From the cell containing the given text, extract its center point as (X, Y) coordinate. 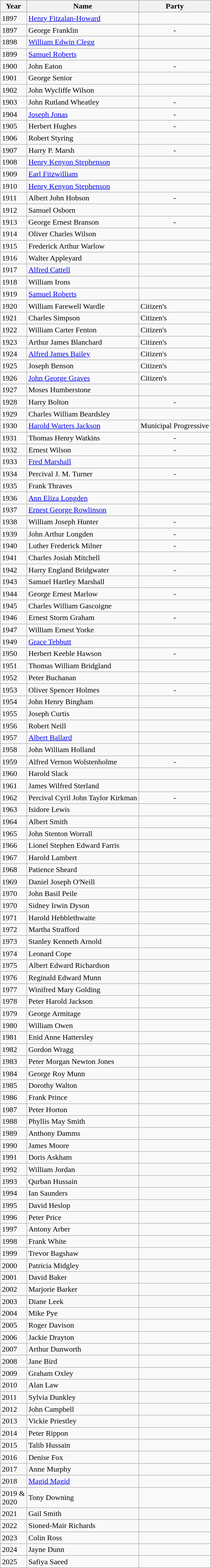
Thomas William Bridgland (83, 666)
Magid Magid (83, 1481)
1923 (14, 342)
1935 (14, 486)
1909 (14, 174)
1924 (14, 354)
2009 (14, 1373)
Herbert Keeble Hawson (83, 654)
1947 (14, 630)
Luther Frederick Milner (83, 546)
Vickie Priestley (83, 1421)
2019 &2020 (14, 1497)
1983 (14, 1061)
1940 (14, 546)
George Senior (83, 78)
Name (83, 6)
Percival Cyril John Taylor Kirkman (83, 798)
1975 (14, 966)
Trevor Bagshaw (83, 1253)
1926 (14, 378)
Graham Oxley (83, 1373)
2005 (14, 1325)
Grace Tebbutt (83, 642)
Albert Ballard (83, 738)
Jackie Drayton (83, 1337)
John Arthur Longden (83, 534)
1996 (14, 1217)
Alfred James Bailey (83, 354)
1980 (14, 1025)
Earl Fitzwilliam (83, 174)
1934 (14, 474)
William Irons (83, 282)
1986 (14, 1097)
Albert John Hobson (83, 198)
George Armitage (83, 1014)
John Eaton (83, 66)
Fred Marshall (83, 462)
1911 (14, 198)
Alan Law (83, 1385)
Charles William Beardsley (83, 414)
Harold Warters Jackson (83, 426)
Antony Arber (83, 1229)
1954 (14, 702)
1922 (14, 330)
Sioned-Mair Richards (83, 1526)
1946 (14, 618)
1925 (14, 366)
2000 (14, 1265)
1936 (14, 498)
John George Graves (83, 378)
1900 (14, 66)
Harry P. Marsh (83, 150)
Herbert Hughes (83, 126)
1998 (14, 1241)
Harold Slack (83, 774)
2025 (14, 1562)
Arthur James Blanchard (83, 342)
1933 (14, 462)
1902 (14, 90)
1977 (14, 990)
Gordon Wragg (83, 1049)
Talib Hussain (83, 1445)
1974 (14, 954)
1920 (14, 306)
Mike Pye (83, 1313)
David Heslop (83, 1205)
Robert Styring (83, 138)
1967 (14, 858)
1918 (14, 282)
1931 (14, 438)
1938 (14, 522)
Phyllis May Smith (83, 1122)
Henry Fitzalan-Howard (83, 18)
1915 (14, 246)
Lionel Stephen Edward Farris (83, 846)
1973 (14, 942)
2024 (14, 1550)
Oliver Spencer Holmes (83, 690)
William Edwin Clegg (83, 42)
1927 (14, 390)
Frederick Arthur Warlow (83, 246)
2022 (14, 1526)
1898 (14, 42)
Stanley Kenneth Arnold (83, 942)
George Ernest Branson (83, 222)
George Franklin (83, 30)
1961 (14, 786)
2018 (14, 1481)
Marjorie Barker (83, 1289)
1978 (14, 1002)
Oliver Charles Wilson (83, 234)
1952 (14, 678)
Reginald Edward Munn (83, 978)
1971 (14, 918)
2021 (14, 1514)
George Roy Munn (83, 1073)
1930 (14, 426)
Peter Horton (83, 1109)
Walter Appleyard (83, 258)
Arthur Dunworth (83, 1349)
1906 (14, 138)
William Joseph Hunter (83, 522)
George Ernest Marlow (83, 594)
1908 (14, 162)
1951 (14, 666)
1959 (14, 762)
Robert Neill (83, 726)
James Moore (83, 1146)
John Henry Bingham (83, 702)
2006 (14, 1337)
Tony Downing (83, 1497)
1999 (14, 1253)
1919 (14, 294)
Party (175, 6)
1942 (14, 570)
Harold Lambert (83, 858)
John Campbell (83, 1409)
1910 (14, 186)
Harry England Bridgwater (83, 570)
Ann Eliza Longden (83, 498)
1976 (14, 978)
Joseph Benson (83, 366)
1907 (14, 150)
1989 (14, 1134)
Ernest Storm Graham (83, 618)
1988 (14, 1122)
James Wilfred Sterland (83, 786)
Jayne Dunn (83, 1550)
John Stenton Worrall (83, 834)
Qurban Hussain (83, 1181)
2015 (14, 1445)
Frank Thraves (83, 486)
William Ernest Yorke (83, 630)
Thomas Henry Watkins (83, 438)
1981 (14, 1037)
1937 (14, 510)
1904 (14, 114)
Peter Buchanan (83, 678)
Charles Josiah Mitchell (83, 558)
Ian Saunders (83, 1193)
1985 (14, 1085)
Samuel Osborn (83, 210)
William Owen (83, 1025)
Ernest George Rowlinson (83, 510)
John William Holland (83, 750)
1901 (14, 78)
John Basil Peile (83, 893)
2023 (14, 1538)
1943 (14, 582)
Anthony Damms (83, 1134)
Year (14, 6)
1941 (14, 558)
David Baker (83, 1277)
1899 (14, 54)
Winifred Mary Golding (83, 990)
Gail Smith (83, 1514)
Sidney Irwin Dyson (83, 905)
1995 (14, 1205)
1944 (14, 594)
2007 (14, 1349)
1914 (14, 234)
1972 (14, 930)
1950 (14, 654)
1994 (14, 1193)
Doris Askham (83, 1157)
2016 (14, 1457)
1939 (14, 534)
2008 (14, 1361)
1913 (14, 222)
1912 (14, 210)
Harry Bolton (83, 402)
Charles Simpson (83, 318)
Roger Davison (83, 1325)
Patricia Midgley (83, 1265)
2004 (14, 1313)
1964 (14, 822)
Moses Humberstone (83, 390)
1945 (14, 606)
Alfred Vernon Wolstenholme (83, 762)
1903 (14, 102)
1960 (14, 774)
Dorothy Walton (83, 1085)
1932 (14, 450)
Peter Price (83, 1217)
Martha Strafford (83, 930)
1979 (14, 1014)
2001 (14, 1277)
William Farewell Wardle (83, 306)
Ernest Wilson (83, 450)
2017 (14, 1469)
Isidore Lewis (83, 810)
1982 (14, 1049)
1962 (14, 798)
2002 (14, 1289)
1984 (14, 1073)
1928 (14, 402)
William Jordan (83, 1169)
1993 (14, 1181)
1916 (14, 258)
1956 (14, 726)
2003 (14, 1301)
Joseph Jonas (83, 114)
Sylvia Dunkley (83, 1397)
Denise Fox (83, 1457)
William Carter Fenton (83, 330)
John Rutland Wheatley (83, 102)
1958 (14, 750)
Jane Bird (83, 1361)
Safiya Saeed (83, 1562)
Frank White (83, 1241)
1905 (14, 126)
Harold Hebblethwaite (83, 918)
Leonard Cope (83, 954)
1990 (14, 1146)
Patience Sheard (83, 870)
1997 (14, 1229)
Diane Leek (83, 1301)
Joseph Curtis (83, 714)
1991 (14, 1157)
Charles William Gascoigne (83, 606)
Frank Prince (83, 1097)
1966 (14, 846)
1955 (14, 714)
1957 (14, 738)
Samuel Hartley Marshall (83, 582)
Albert Edward Richardson (83, 966)
Peter Morgan Newton Jones (83, 1061)
Municipal Progressive (175, 426)
Albert Smith (83, 822)
1953 (14, 690)
1969 (14, 882)
2011 (14, 1397)
1917 (14, 270)
Peter Rippon (83, 1433)
Anne Murphy (83, 1469)
1992 (14, 1169)
Peter Harold Jackson (83, 1002)
2013 (14, 1421)
2012 (14, 1409)
Alfred Cattell (83, 270)
Enid Anne Hattersley (83, 1037)
2014 (14, 1433)
John Wycliffe Wilson (83, 90)
1968 (14, 870)
Daniel Joseph O'Neill (83, 882)
1987 (14, 1109)
1921 (14, 318)
1929 (14, 414)
1949 (14, 642)
1963 (14, 810)
2010 (14, 1385)
Colin Ross (83, 1538)
Percival J. M. Turner (83, 474)
1965 (14, 834)
